Find where the given text appears and provide that cell's center as [X, Y] coordinate. 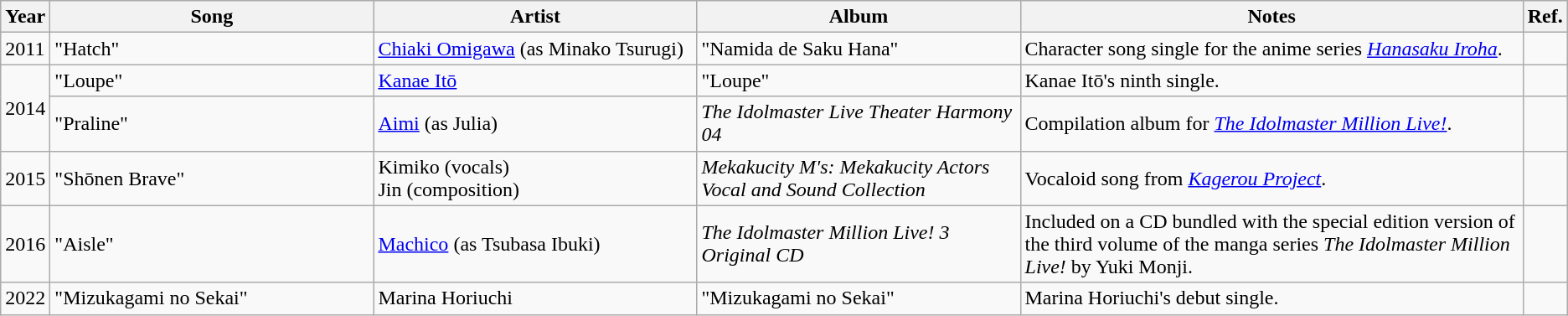
"Namida de Saku Hana" [859, 49]
Year [25, 17]
"Praline" [212, 124]
Kimiko (vocals)Jin (composition) [535, 178]
"Hatch" [212, 49]
The Idolmaster Million Live! 3 Original CD [859, 244]
Included on a CD bundled with the special edition version of the third volume of the manga series The Idolmaster Million Live! by Yuki Monji. [1271, 244]
Character song single for the anime series Hanasaku Iroha. [1271, 49]
"Shōnen Brave" [212, 178]
Marina Horiuchi's debut single. [1271, 298]
Mekakucity M's: Mekakucity Actors Vocal and Sound Collection [859, 178]
Compilation album for The Idolmaster Million Live!. [1271, 124]
Album [859, 17]
Artist [535, 17]
2016 [25, 244]
"Aisle" [212, 244]
2011 [25, 49]
Marina Horiuchi [535, 298]
Vocaloid song from Kagerou Project. [1271, 178]
Notes [1271, 17]
Kanae Itō's ninth single. [1271, 80]
Song [212, 17]
2014 [25, 107]
Aimi (as Julia) [535, 124]
The Idolmaster Live Theater Harmony 04 [859, 124]
Ref. [1545, 17]
2015 [25, 178]
Kanae Itō [535, 80]
2022 [25, 298]
Chiaki Omigawa (as Minako Tsurugi) [535, 49]
Machico (as Tsubasa Ibuki) [535, 244]
